Output the [x, y] coordinate of the center of the cell containing the given text.  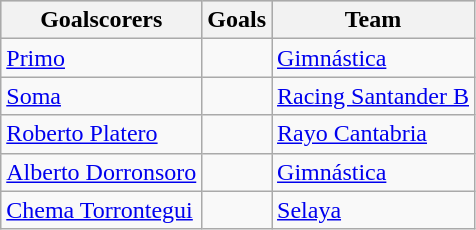
Soma [102, 96]
Chema Torrontegui [102, 210]
Goalscorers [102, 20]
Racing Santander B [374, 96]
Rayo Cantabria [374, 134]
Alberto Dorronsoro [102, 172]
Team [374, 20]
Selaya [374, 210]
Roberto Platero [102, 134]
Primo [102, 58]
Goals [237, 20]
